Capture the cell that displays the provided text and extract its (X, Y) central coordinate. 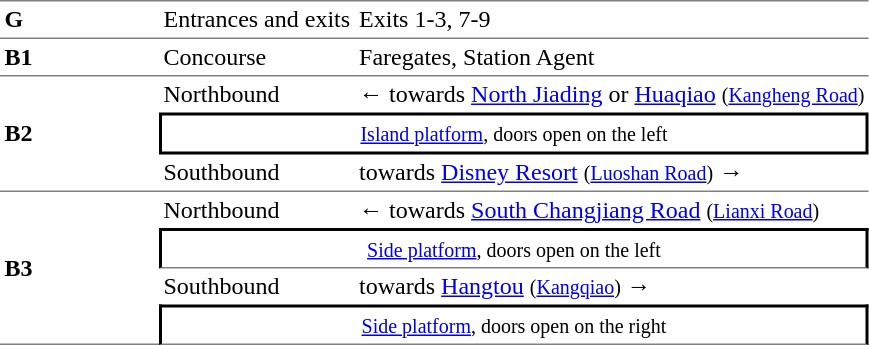
Island platform, doors open on the left (514, 133)
← towards South Changjiang Road (Lianxi Road) (612, 210)
Concourse (257, 58)
B1 (80, 58)
B2 (80, 134)
B3 (80, 268)
Exits 1-3, 7-9 (612, 20)
towards Disney Resort (Luoshan Road) → (612, 173)
Entrances and exits (257, 20)
G (80, 20)
Side platform, doors open on the left (514, 248)
Side platform, doors open on the right (514, 324)
← towards North Jiading or Huaqiao (Kangheng Road) (612, 94)
towards Hangtou (Kangqiao) → (612, 286)
Faregates, Station Agent (612, 58)
